Return the (x, y) coordinate for the center point of the cell that contains the specified text.  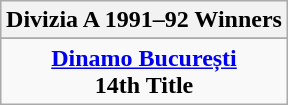
Dinamo București14th Title (144, 72)
Divizia A 1991–92 Winners (144, 20)
